Output the [x, y] coordinate of the center of the cell containing the given text.  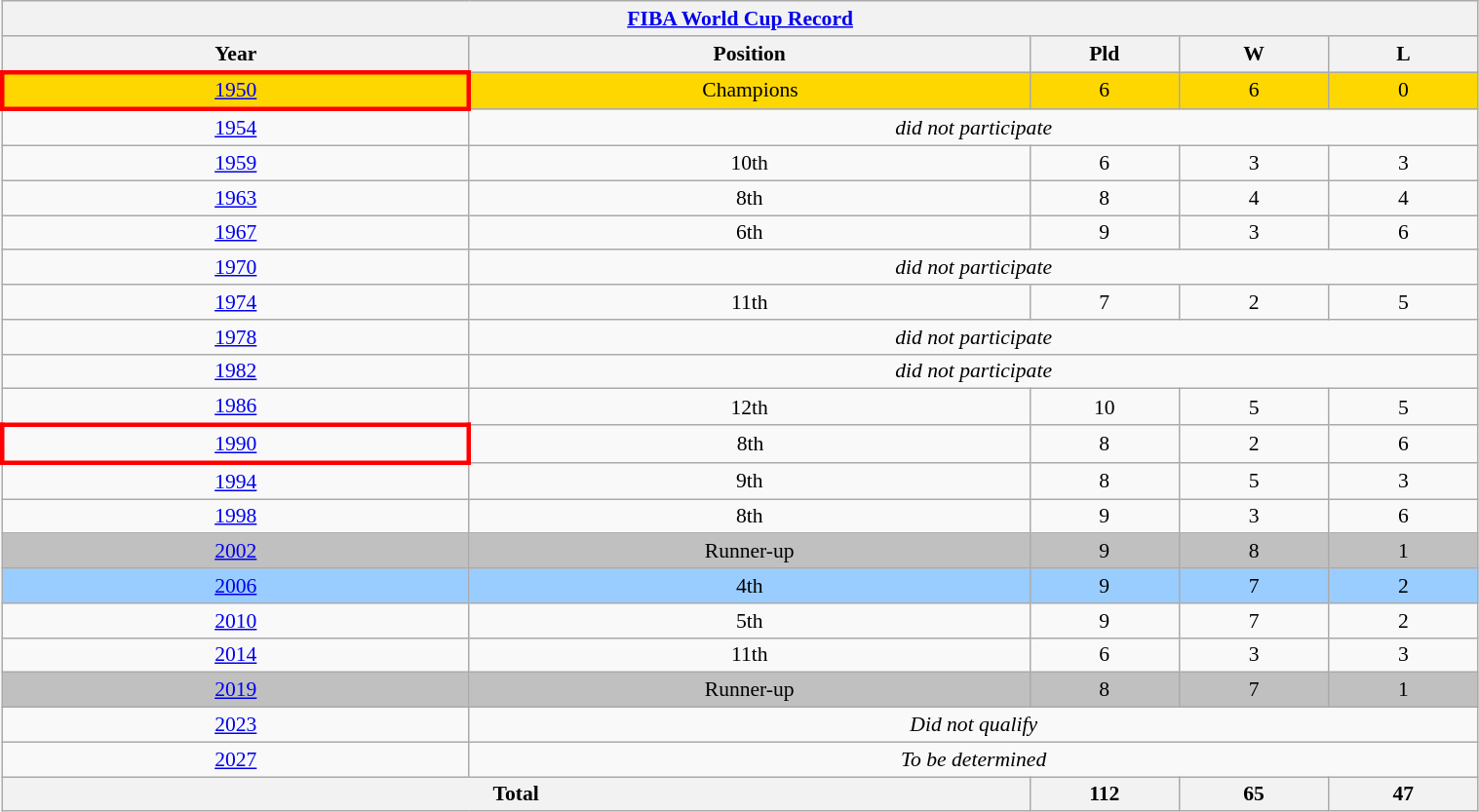
1950 [236, 92]
0 [1404, 92]
Champions [749, 92]
1998 [236, 517]
2002 [236, 552]
Did not qualify [973, 725]
1959 [236, 164]
Total [516, 794]
1967 [236, 233]
To be determined [973, 759]
12th [749, 407]
FIBA World Cup Record [740, 19]
Position [749, 55]
9th [749, 482]
Pld [1104, 55]
2010 [236, 621]
2023 [236, 725]
1963 [236, 198]
1982 [236, 371]
5th [749, 621]
1970 [236, 268]
2027 [236, 759]
1974 [236, 302]
112 [1104, 794]
10th [749, 164]
W [1254, 55]
1986 [236, 407]
6th [749, 233]
2014 [236, 655]
2019 [236, 690]
47 [1404, 794]
1990 [236, 445]
2006 [236, 586]
4th [749, 586]
1954 [236, 129]
10 [1104, 407]
L [1404, 55]
1978 [236, 337]
65 [1254, 794]
1994 [236, 482]
Year [236, 55]
